Detect which cell encompasses the target text, then output its (x, y) center coordinate. 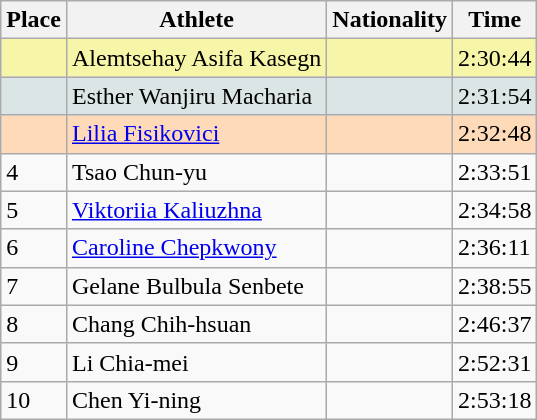
Lilia Fisikovici (196, 134)
Chang Chih-hsuan (196, 324)
Alemtsehay Asifa Kasegn (196, 58)
7 (34, 286)
Nationality (390, 20)
4 (34, 172)
Viktoriia Kaliuzhna (196, 210)
9 (34, 362)
Caroline Chepkwony (196, 248)
Gelane Bulbula Senbete (196, 286)
Place (34, 20)
2:33:51 (495, 172)
Tsao Chun-yu (196, 172)
2:46:37 (495, 324)
Li Chia-mei (196, 362)
2:34:58 (495, 210)
2:31:54 (495, 96)
8 (34, 324)
2:36:11 (495, 248)
6 (34, 248)
2:32:48 (495, 134)
2:52:31 (495, 362)
Esther Wanjiru Macharia (196, 96)
10 (34, 400)
2:53:18 (495, 400)
Time (495, 20)
2:38:55 (495, 286)
Chen Yi-ning (196, 400)
2:30:44 (495, 58)
Athlete (196, 20)
5 (34, 210)
